Identify which cell holds the provided text, then report its (X, Y) central coordinate. 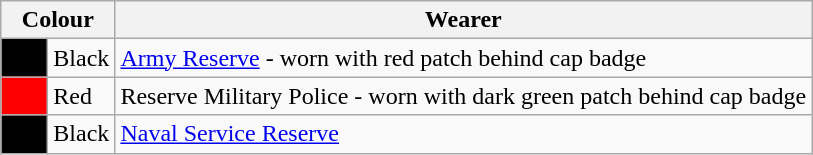
Wearer (464, 20)
Naval Service Reserve (464, 134)
Colour (58, 20)
Army Reserve - worn with red patch behind cap badge (464, 58)
Red (82, 96)
Reserve Military Police - worn with dark green patch behind cap badge (464, 96)
